Return the (x, y) coordinate for the center point of the cell that contains the specified text.  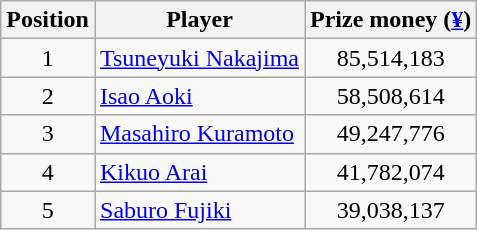
41,782,074 (390, 172)
5 (48, 210)
Kikuo Arai (199, 172)
Prize money (¥) (390, 20)
Saburo Fujiki (199, 210)
Masahiro Kuramoto (199, 134)
Player (199, 20)
39,038,137 (390, 210)
Tsuneyuki Nakajima (199, 58)
Position (48, 20)
49,247,776 (390, 134)
58,508,614 (390, 96)
2 (48, 96)
3 (48, 134)
1 (48, 58)
Isao Aoki (199, 96)
85,514,183 (390, 58)
4 (48, 172)
